Extract the (x, y) coordinate from the center of the cell holding the provided text.  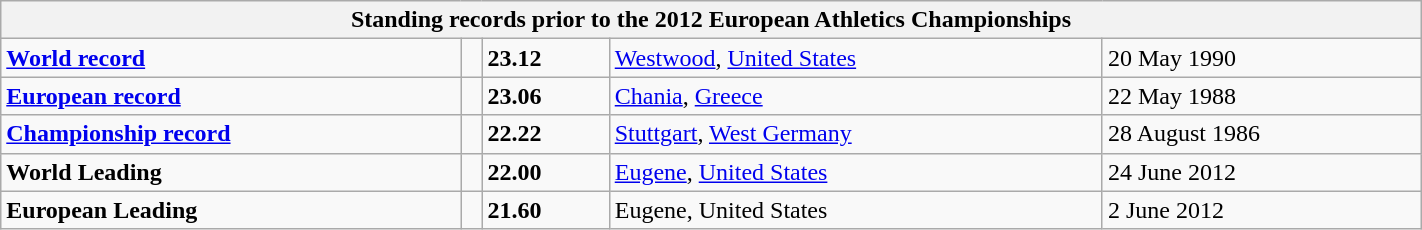
22 May 1988 (1262, 96)
22.00 (546, 172)
Championship record (231, 134)
21.60 (546, 210)
22.22 (546, 134)
Stuttgart, West Germany (856, 134)
24 June 2012 (1262, 172)
2 June 2012 (1262, 210)
23.06 (546, 96)
Chania, Greece (856, 96)
Westwood, United States (856, 58)
World Leading (231, 172)
World record (231, 58)
European record (231, 96)
23.12 (546, 58)
28 August 1986 (1262, 134)
20 May 1990 (1262, 58)
Standing records prior to the 2012 European Athletics Championships (711, 20)
European Leading (231, 210)
